Return the [X, Y] coordinate for the center point of the cell that contains the specified text.  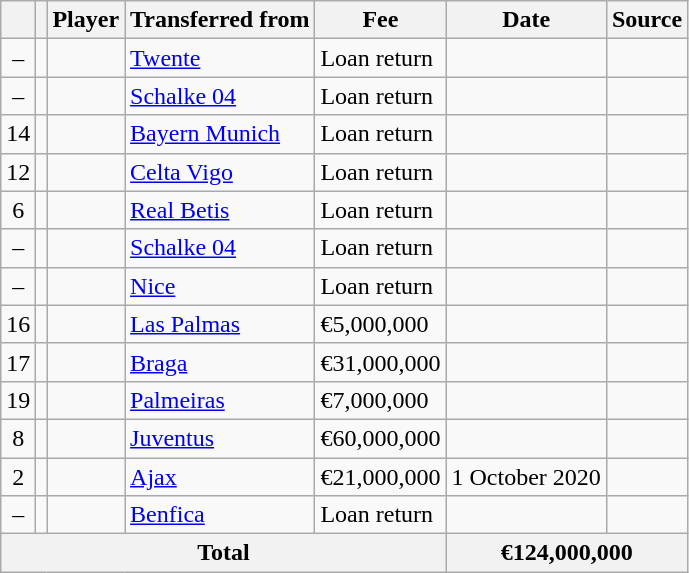
19 [18, 400]
Palmeiras [220, 400]
6 [18, 210]
2 [18, 477]
€5,000,000 [380, 324]
Total [224, 553]
Ajax [220, 477]
14 [18, 134]
€31,000,000 [380, 362]
Las Palmas [220, 324]
€124,000,000 [567, 553]
Nice [220, 286]
Braga [220, 362]
Benfica [220, 515]
Juventus [220, 438]
€60,000,000 [380, 438]
Date [526, 20]
Celta Vigo [220, 172]
Transferred from [220, 20]
Bayern Munich [220, 134]
€21,000,000 [380, 477]
Player [86, 20]
17 [18, 362]
16 [18, 324]
€7,000,000 [380, 400]
Real Betis [220, 210]
12 [18, 172]
Twente [220, 58]
1 October 2020 [526, 477]
Source [646, 20]
Fee [380, 20]
8 [18, 438]
